Provide the (x, y) coordinate of the cell's center where the given text is located.  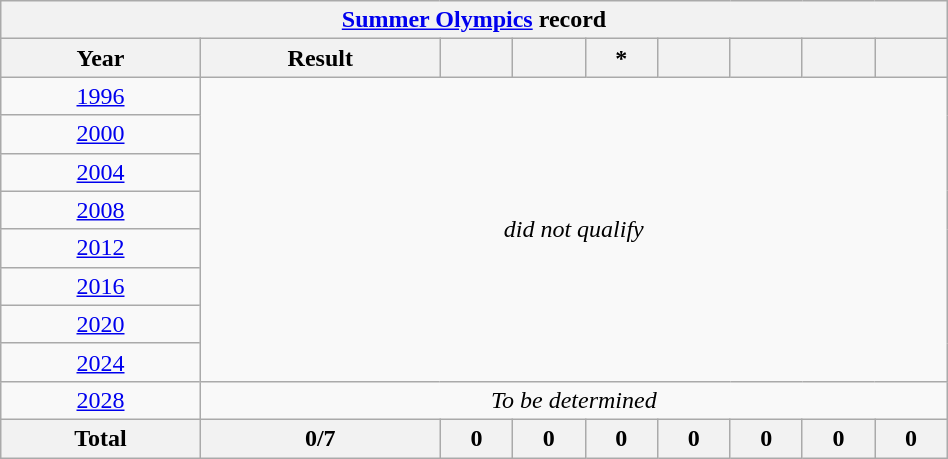
2028 (101, 400)
2004 (101, 172)
Summer Olympics record (474, 20)
Result (320, 58)
2008 (101, 210)
2012 (101, 248)
2000 (101, 134)
2016 (101, 286)
To be determined (574, 400)
1996 (101, 96)
Year (101, 58)
* (621, 58)
2020 (101, 324)
2024 (101, 362)
Total (101, 438)
did not qualify (574, 229)
0/7 (320, 438)
